Find where the given text appears and provide that cell's center as [X, Y] coordinate. 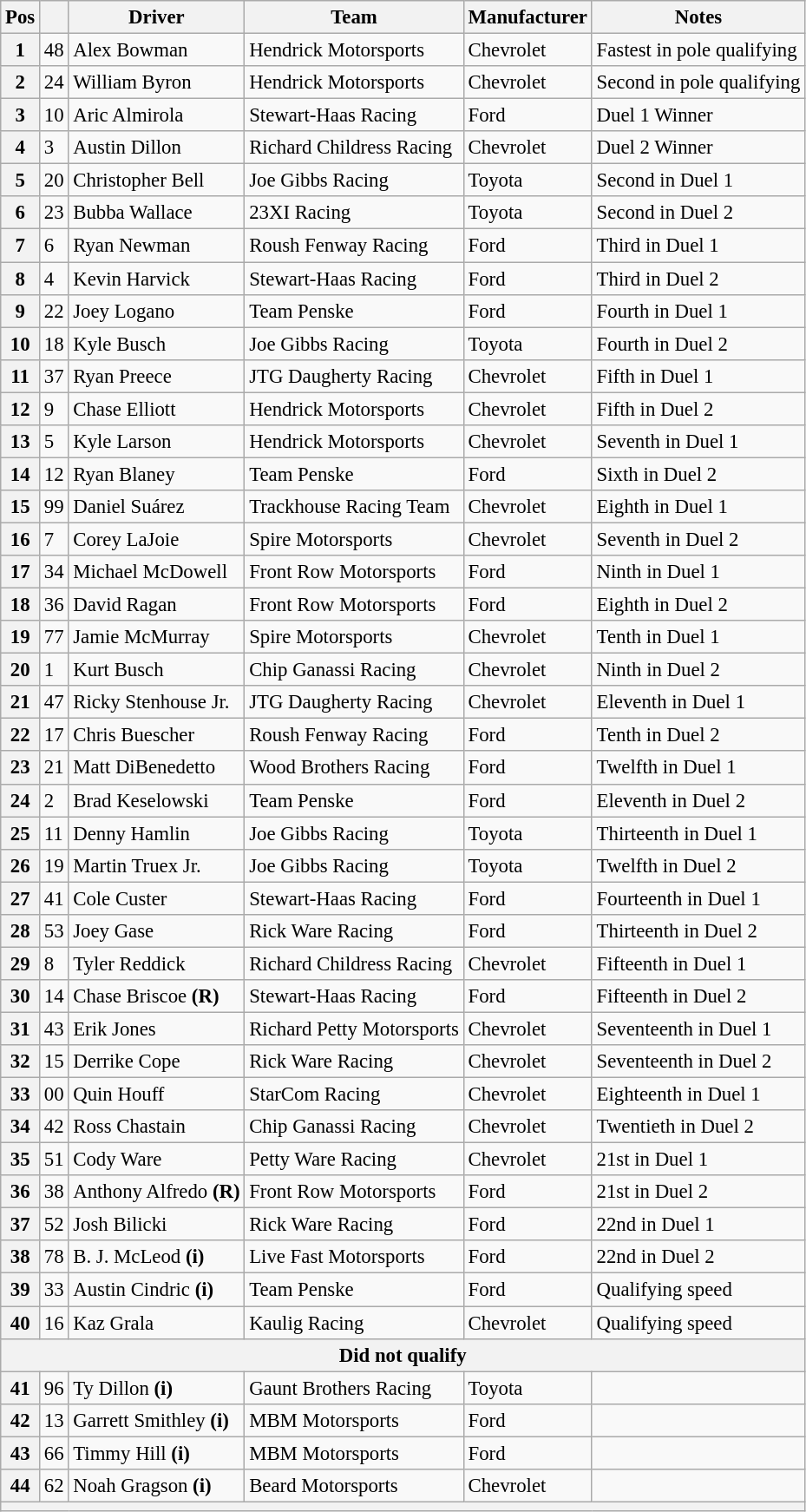
Richard Petty Motorsports [354, 1029]
Cody Ware [156, 1160]
Ryan Preece [156, 376]
Eleventh in Duel 1 [698, 702]
Seventeenth in Duel 2 [698, 1062]
Second in Duel 2 [698, 213]
Ryan Newman [156, 246]
Joey Logano [156, 311]
Corey LaJoie [156, 539]
Fourteenth in Duel 1 [698, 898]
Ty Dillon (i) [156, 1388]
Jamie McMurray [156, 637]
35 [21, 1160]
40 [21, 1323]
Pos [21, 17]
Aric Almirola [156, 115]
Gaunt Brothers Racing [354, 1388]
Anthony Alfredo (R) [156, 1192]
Ryan Blaney [156, 474]
Kyle Busch [156, 344]
00 [54, 1095]
47 [54, 702]
Christopher Bell [156, 181]
Quin Houff [156, 1095]
Twentieth in Duel 2 [698, 1127]
39 [21, 1290]
B. J. McLeod (i) [156, 1258]
Eighth in Duel 1 [698, 507]
51 [54, 1160]
44 [21, 1486]
Kaulig Racing [354, 1323]
Ninth in Duel 2 [698, 670]
Erik Jones [156, 1029]
Duel 2 Winner [698, 148]
25 [21, 833]
Twelfth in Duel 1 [698, 768]
StarCom Racing [354, 1095]
Eighteenth in Duel 1 [698, 1095]
Beard Motorsports [354, 1486]
Notes [698, 17]
Bubba Wallace [156, 213]
Cole Custer [156, 898]
Driver [156, 17]
Thirteenth in Duel 2 [698, 931]
Fifth in Duel 1 [698, 376]
Ricky Stenhouse Jr. [156, 702]
22nd in Duel 2 [698, 1258]
Timmy Hill (i) [156, 1453]
Third in Duel 1 [698, 246]
Fastest in pole qualifying [698, 50]
Fifteenth in Duel 2 [698, 996]
Fourth in Duel 1 [698, 311]
31 [21, 1029]
23XI Racing [354, 213]
26 [21, 865]
Daniel Suárez [156, 507]
28 [21, 931]
Trackhouse Racing Team [354, 507]
21st in Duel 2 [698, 1192]
29 [21, 963]
32 [21, 1062]
Seventh in Duel 1 [698, 442]
Kaz Grala [156, 1323]
Chase Briscoe (R) [156, 996]
Joey Gase [156, 931]
Fifteenth in Duel 1 [698, 963]
78 [54, 1258]
Duel 1 Winner [698, 115]
Derrike Cope [156, 1062]
Michael McDowell [156, 572]
Wood Brothers Racing [354, 768]
Denny Hamlin [156, 833]
Garrett Smithley (i) [156, 1420]
Petty Ware Racing [354, 1160]
Ninth in Duel 1 [698, 572]
Kurt Busch [156, 670]
Team [354, 17]
Second in pole qualifying [698, 82]
52 [54, 1225]
Kyle Larson [156, 442]
Sixth in Duel 2 [698, 474]
Matt DiBenedetto [156, 768]
96 [54, 1388]
Alex Bowman [156, 50]
Fourth in Duel 2 [698, 344]
53 [54, 931]
Manufacturer [528, 17]
48 [54, 50]
30 [21, 996]
Eighth in Duel 2 [698, 605]
Did not qualify [403, 1355]
Chase Elliott [156, 409]
Eleventh in Duel 2 [698, 800]
Fifth in Duel 2 [698, 409]
Tenth in Duel 1 [698, 637]
Ross Chastain [156, 1127]
27 [21, 898]
David Ragan [156, 605]
Austin Dillon [156, 148]
Third in Duel 2 [698, 279]
62 [54, 1486]
Thirteenth in Duel 1 [698, 833]
Austin Cindric (i) [156, 1290]
Kevin Harvick [156, 279]
77 [54, 637]
Tenth in Duel 2 [698, 735]
Josh Bilicki [156, 1225]
22nd in Duel 1 [698, 1225]
Twelfth in Duel 2 [698, 865]
Live Fast Motorsports [354, 1258]
Brad Keselowski [156, 800]
Seventh in Duel 2 [698, 539]
Tyler Reddick [156, 963]
Martin Truex Jr. [156, 865]
66 [54, 1453]
21st in Duel 1 [698, 1160]
Second in Duel 1 [698, 181]
William Byron [156, 82]
Chris Buescher [156, 735]
99 [54, 507]
Noah Gragson (i) [156, 1486]
Seventeenth in Duel 1 [698, 1029]
